Search for the cell housing the specified text and yield its (X, Y) center coordinate. 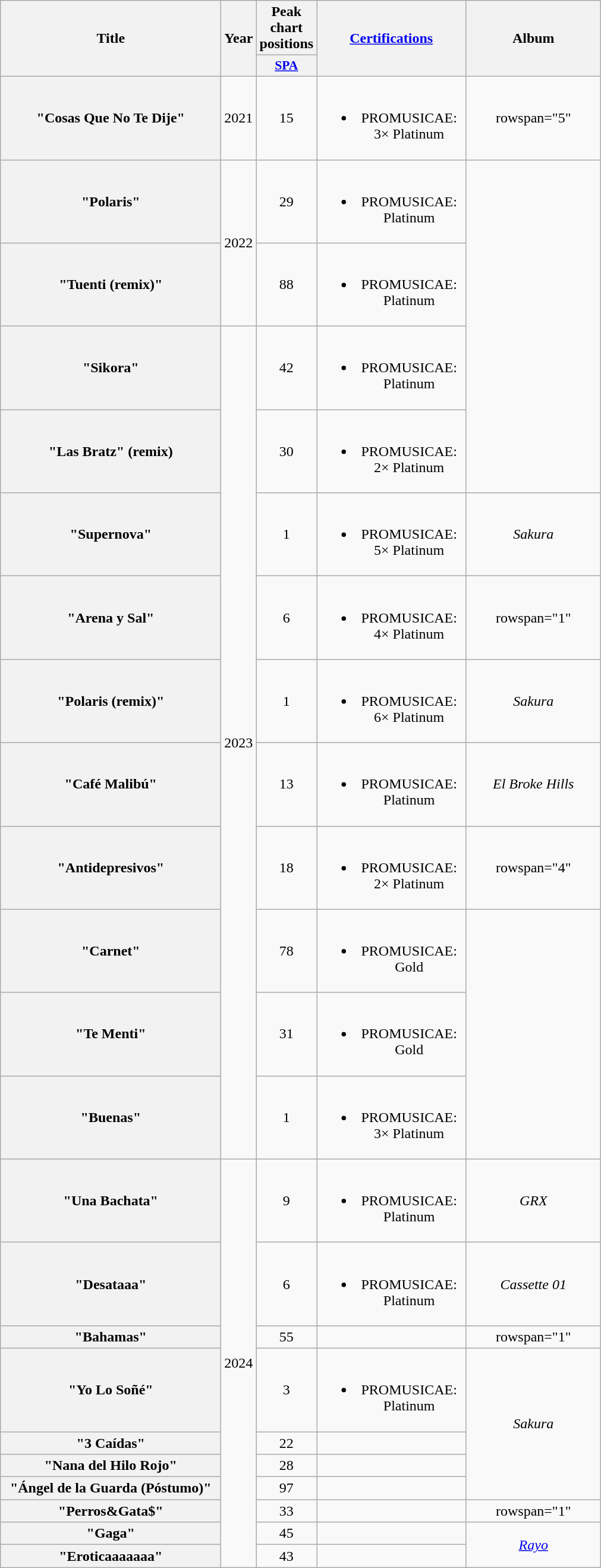
Peak chart positions (287, 28)
"Nana del Hilo Rojo" (111, 1466)
PROMUSICAE: 6× Platinum (391, 701)
"Gaga" (111, 1534)
"Buenas" (111, 1117)
9 (287, 1201)
Year (239, 39)
88 (287, 285)
13 (287, 784)
3 (287, 1390)
43 (287, 1556)
"Polaris (remix)" (111, 701)
"Perros&Gata$" (111, 1511)
"Tuenti (remix)" (111, 285)
"Desataaa" (111, 1284)
"Antidepresivos" (111, 868)
"Carnet" (111, 951)
"Ángel de la Guarda (Póstumo)" (111, 1488)
GRX (534, 1201)
2023 (239, 743)
45 (287, 1534)
42 (287, 368)
Album (534, 39)
"Una Bachata" (111, 1201)
"Te Menti" (111, 1034)
33 (287, 1511)
15 (287, 118)
rowspan="4" (534, 868)
"3 Caídas" (111, 1443)
"Cosas Que No Te Dije" (111, 118)
"Las Bratz" (remix) (111, 451)
2022 (239, 243)
55 (287, 1337)
97 (287, 1488)
18 (287, 868)
29 (287, 201)
"Supernova" (111, 535)
"Polaris" (111, 201)
30 (287, 451)
Certifications (391, 39)
PROMUSICAE: 5× Platinum (391, 535)
rowspan="5" (534, 118)
2021 (239, 118)
28 (287, 1466)
Rayo (534, 1545)
31 (287, 1034)
78 (287, 951)
"Yo Lo Soñé" (111, 1390)
22 (287, 1443)
"Eroticaaaaaaa" (111, 1556)
Title (111, 39)
"Sikora" (111, 368)
2024 (239, 1363)
El Broke Hills (534, 784)
"Arena y Sal" (111, 618)
PROMUSICAE: 4× Platinum (391, 618)
"Café Malibú" (111, 784)
Cassette 01 (534, 1284)
SPA (287, 66)
"Bahamas" (111, 1337)
